Return [X, Y] of the center of cell containing provided text 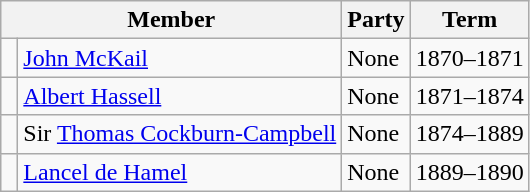
Member [172, 20]
Party [376, 20]
1889–1890 [470, 172]
Lancel de Hamel [180, 172]
1870–1871 [470, 58]
1874–1889 [470, 134]
1871–1874 [470, 96]
John McKail [180, 58]
Sir Thomas Cockburn-Campbell [180, 134]
Term [470, 20]
Albert Hassell [180, 96]
